Return (X, Y) of the center of cell containing provided text 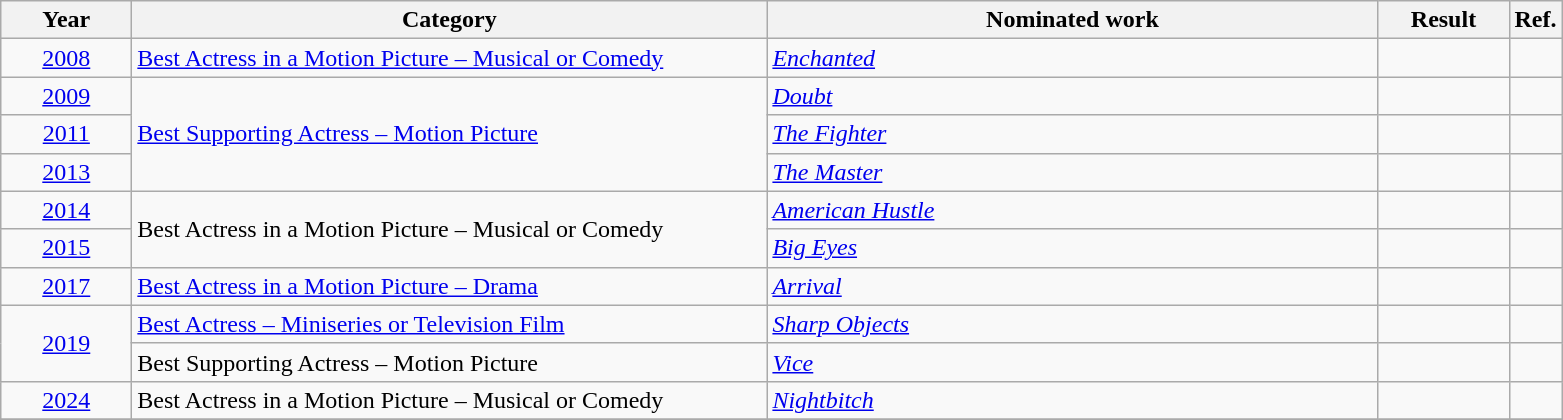
Big Eyes (1072, 248)
Year (66, 20)
Ref. (1536, 20)
Doubt (1072, 96)
Nominated work (1072, 20)
American Hustle (1072, 210)
Sharp Objects (1072, 324)
Category (450, 20)
2024 (66, 400)
2015 (66, 248)
Result (1444, 20)
Vice (1072, 362)
Best Actress – Miniseries or Television Film (450, 324)
The Fighter (1072, 134)
Nightbitch (1072, 400)
2017 (66, 286)
2009 (66, 96)
Enchanted (1072, 58)
Best Actress in a Motion Picture – Drama (450, 286)
Arrival (1072, 286)
2008 (66, 58)
2011 (66, 134)
2013 (66, 172)
2014 (66, 210)
2019 (66, 343)
The Master (1072, 172)
